From the cell containing the given text, extract its center point as [X, Y] coordinate. 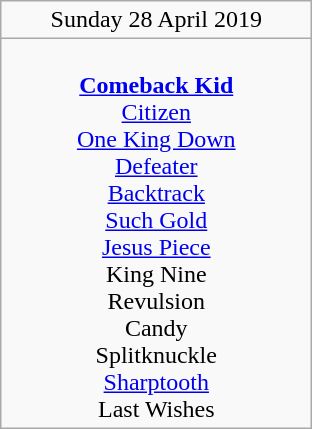
Sunday 28 April 2019 [156, 20]
Comeback Kid Citizen One King Down Defeater Backtrack Such Gold Jesus Piece King Nine Revulsion Candy Splitknuckle Sharptooth Last Wishes [156, 234]
